Provide the [X, Y] coordinate of the cell's center where the given text is located.  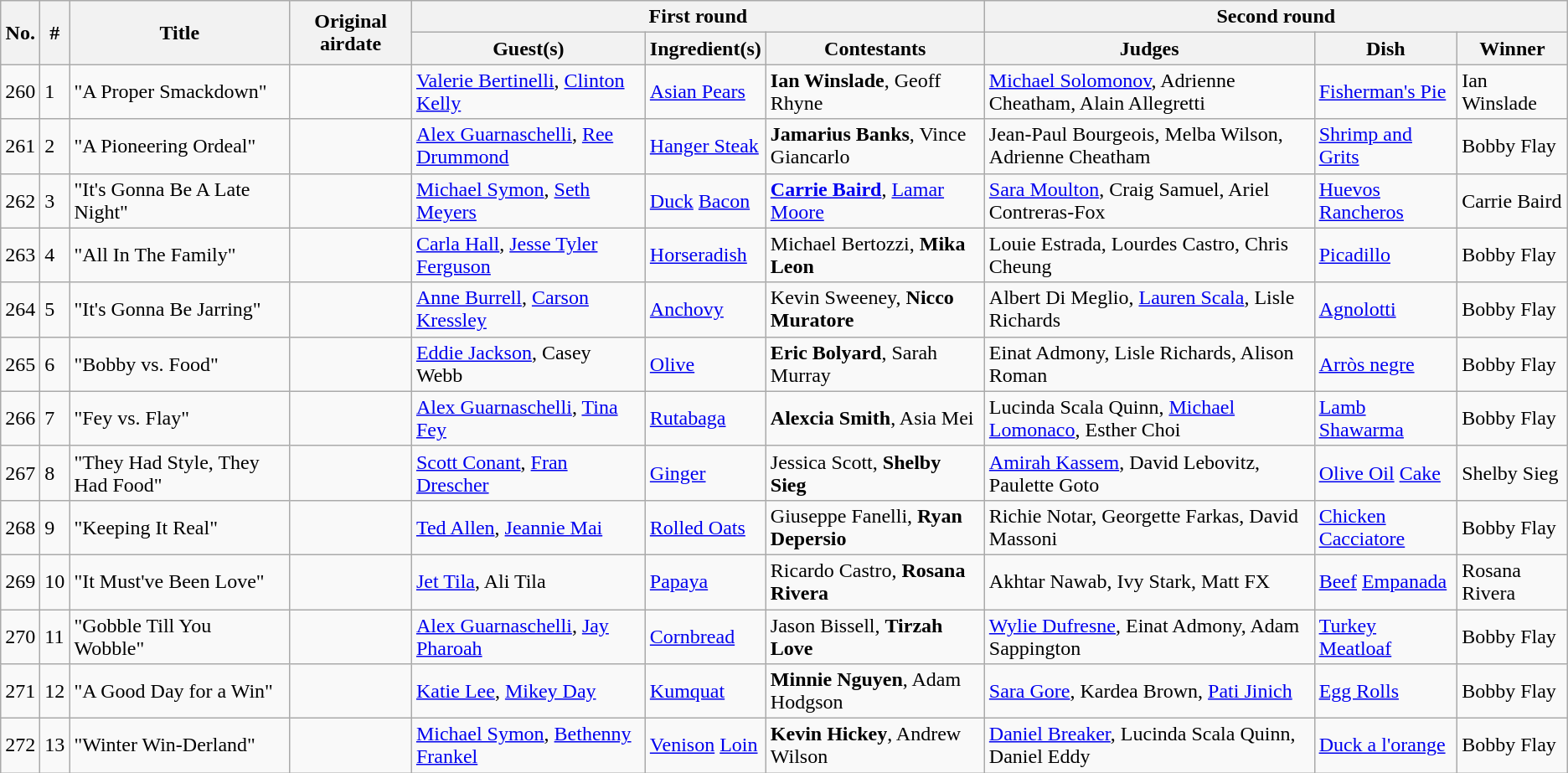
Title [179, 33]
Duck Bacon [705, 201]
Alex Guarnaschelli, Tina Fey [528, 419]
265 [20, 363]
"A Good Day for a Win" [179, 692]
Rutabaga [705, 419]
Beef Empanada [1385, 581]
Lucinda Scala Quinn, Michael Lomonaco, Esther Choi [1149, 419]
Michael Bertozzi, Mika Leon [874, 255]
Amirah Kassem, David Lebovitz, Paulette Goto [1149, 472]
Carrie Baird [1513, 201]
Original airdate [351, 33]
Ted Allen, Jeannie Mai [528, 528]
Judges [1149, 49]
Kumquat [705, 692]
Michael Symon, Seth Meyers [528, 201]
"It's Gonna Be Jarring" [179, 310]
Lamb Shawarma [1385, 419]
Alexcia Smith, Asia Mei [874, 419]
Papaya [705, 581]
"Fey vs. Flay" [179, 419]
Kevin Hickey, Andrew Wilson [874, 745]
Guest(s) [528, 49]
262 [20, 201]
"Gobble Till You Wobble" [179, 636]
Jason Bissell, Tirzah Love [874, 636]
Carla Hall, Jesse Tyler Ferguson [528, 255]
13 [55, 745]
Scott Conant, Fran Drescher [528, 472]
"Winter Win-Derland" [179, 745]
Dish [1385, 49]
Ian Winslade, Geoff Rhyne [874, 92]
263 [20, 255]
261 [20, 146]
Arròs negre [1385, 363]
Ricardo Castro, Rosana Rivera [874, 581]
Turkey Meatloaf [1385, 636]
Shelby Sieg [1513, 472]
11 [55, 636]
"It Must've Been Love" [179, 581]
"A Proper Smackdown" [179, 92]
260 [20, 92]
Fisherman's Pie [1385, 92]
First round [698, 17]
Katie Lee, Mikey Day [528, 692]
270 [20, 636]
Second round [1276, 17]
Carrie Baird, Lamar Moore [874, 201]
12 [55, 692]
Giuseppe Fanelli, Ryan Depersio [874, 528]
Alex Guarnaschelli, Jay Pharoah [528, 636]
1 [55, 92]
"Keeping It Real" [179, 528]
4 [55, 255]
"It's Gonna Be A Late Night" [179, 201]
Agnolotti [1385, 310]
Duck a l'orange [1385, 745]
Asian Pears [705, 92]
Wylie Dufresne, Einat Admony, Adam Sappington [1149, 636]
271 [20, 692]
Picadillo [1385, 255]
Anne Burrell, Carson Kressley [528, 310]
268 [20, 528]
8 [55, 472]
Olive [705, 363]
2 [55, 146]
Horseradish [705, 255]
Contestants [874, 49]
Rolled Oats [705, 528]
Eddie Jackson, Casey Webb [528, 363]
"Bobby vs. Food" [179, 363]
Olive Oil Cake [1385, 472]
Winner [1513, 49]
Hanger Steak [705, 146]
"They Had Style, They Had Food" [179, 472]
Akhtar Nawab, Ivy Stark, Matt FX [1149, 581]
Ian Winslade [1513, 92]
Cornbread [705, 636]
Jamarius Banks, Vince Giancarlo [874, 146]
Jean-Paul Bourgeois, Melba Wilson, Adrienne Cheatham [1149, 146]
267 [20, 472]
Huevos Rancheros [1385, 201]
Valerie Bertinelli, Clinton Kelly [528, 92]
Albert Di Meglio, Lauren Scala, Lisle Richards [1149, 310]
Chicken Cacciatore [1385, 528]
# [55, 33]
Eric Bolyard, Sarah Murray [874, 363]
Daniel Breaker, Lucinda Scala Quinn, Daniel Eddy [1149, 745]
Anchovy [705, 310]
Minnie Nguyen, Adam Hodgson [874, 692]
Ginger [705, 472]
"All In The Family" [179, 255]
10 [55, 581]
Michael Solomonov, Adrienne Cheatham, Alain Allegretti [1149, 92]
269 [20, 581]
6 [55, 363]
272 [20, 745]
Sara Gore, Kardea Brown, Pati Jinich [1149, 692]
Sara Moulton, Craig Samuel, Ariel Contreras-Fox [1149, 201]
3 [55, 201]
Alex Guarnaschelli, Ree Drummond [528, 146]
Jessica Scott, Shelby Sieg [874, 472]
"A Pioneering Ordeal" [179, 146]
7 [55, 419]
264 [20, 310]
Kevin Sweeney, Nicco Muratore [874, 310]
Egg Rolls [1385, 692]
Rosana Rivera [1513, 581]
266 [20, 419]
Jet Tila, Ali Tila [528, 581]
Richie Notar, Georgette Farkas, David Massoni [1149, 528]
Ingredient(s) [705, 49]
No. [20, 33]
5 [55, 310]
9 [55, 528]
Shrimp and Grits [1385, 146]
Venison Loin [705, 745]
Louie Estrada, Lourdes Castro, Chris Cheung [1149, 255]
Einat Admony, Lisle Richards, Alison Roman [1149, 363]
Michael Symon, Bethenny Frankel [528, 745]
